Provide the [X, Y] coordinate of the cell's center where the given text is located.  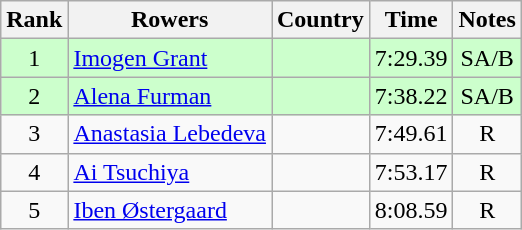
Iben Østergaard [170, 210]
Rowers [170, 20]
3 [34, 134]
4 [34, 172]
1 [34, 58]
2 [34, 96]
5 [34, 210]
Alena Furman [170, 96]
7:38.22 [411, 96]
Rank [34, 20]
Notes [487, 20]
8:08.59 [411, 210]
Imogen Grant [170, 58]
7:29.39 [411, 58]
7:49.61 [411, 134]
Country [321, 20]
7:53.17 [411, 172]
Anastasia Lebedeva [170, 134]
Ai Tsuchiya [170, 172]
Time [411, 20]
